Return the (X, Y) coordinate for the center point of the cell that contains the specified text.  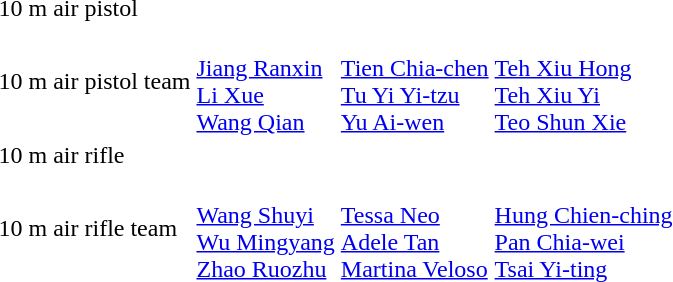
Jiang RanxinLi XueWang Qian (266, 82)
Tien Chia-chenTu Yi Yi-tzuYu Ai-wen (414, 82)
